Pinpoint the cell where the given text exists, returning its (x, y) midpoint coordinate. 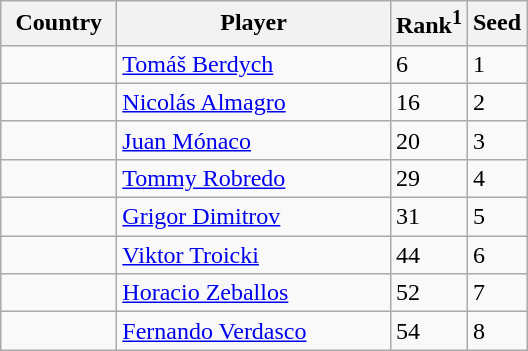
29 (428, 178)
Player (254, 24)
8 (496, 331)
Juan Mónaco (254, 140)
Country (59, 24)
2 (496, 102)
16 (428, 102)
20 (428, 140)
3 (496, 140)
Grigor Dimitrov (254, 217)
Viktor Troicki (254, 255)
Nicolás Almagro (254, 102)
52 (428, 293)
Seed (496, 24)
Tommy Robredo (254, 178)
1 (496, 64)
54 (428, 331)
7 (496, 293)
4 (496, 178)
Fernando Verdasco (254, 331)
Tomáš Berdych (254, 64)
Rank1 (428, 24)
5 (496, 217)
44 (428, 255)
Horacio Zeballos (254, 293)
31 (428, 217)
